Provide the [X, Y] coordinate of the cell's center where the given text is located.  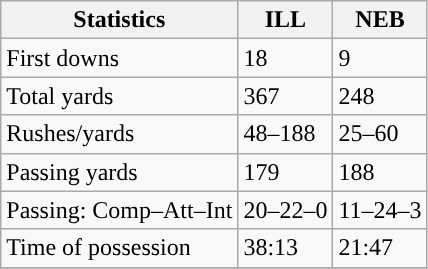
179 [286, 172]
38:13 [286, 248]
25–60 [380, 134]
Passing yards [120, 172]
188 [380, 172]
9 [380, 58]
First downs [120, 58]
ILL [286, 20]
Time of possession [120, 248]
Statistics [120, 20]
367 [286, 96]
11–24–3 [380, 210]
Rushes/yards [120, 134]
21:47 [380, 248]
18 [286, 58]
Passing: Comp–Att–Int [120, 210]
20–22–0 [286, 210]
48–188 [286, 134]
248 [380, 96]
Total yards [120, 96]
NEB [380, 20]
